Determine the [X, Y] coordinate at the center of the cell enclosing the given text.  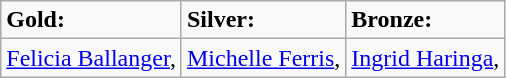
Felicia Ballanger, [92, 58]
Ingrid Haringa, [426, 58]
Silver: [263, 20]
Gold: [92, 20]
Michelle Ferris, [263, 58]
Bronze: [426, 20]
